Return [X, Y] of the center of cell containing provided text 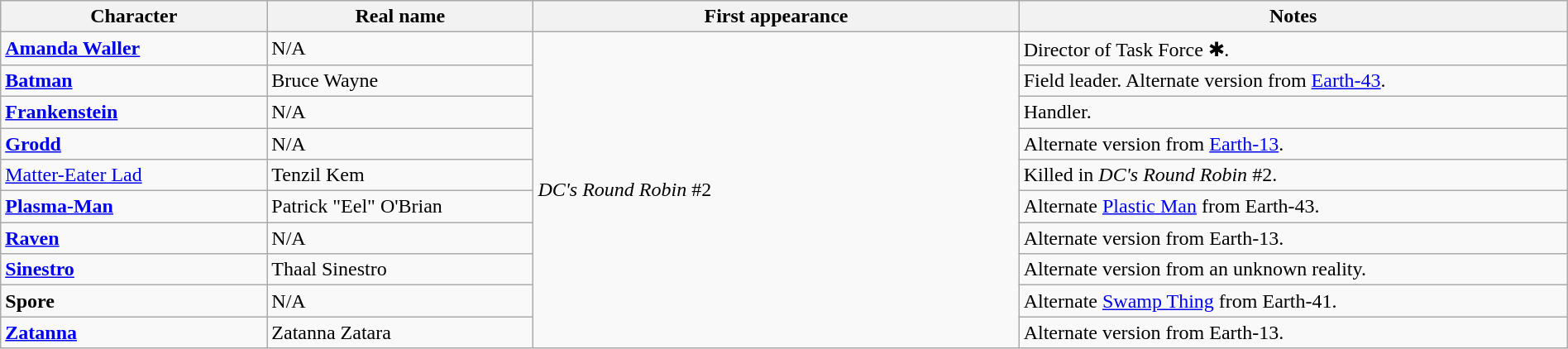
Plasma-Man [134, 207]
First appearance [776, 17]
DC's Round Robin #2 [776, 190]
Notes [1293, 17]
Alternate version from an unknown reality. [1293, 270]
Patrick "Eel" O'Brian [400, 207]
Bruce Wayne [400, 80]
Sinestro [134, 270]
Tenzil Kem [400, 175]
Batman [134, 80]
Frankenstein [134, 112]
Amanda Waller [134, 49]
Killed in DC's Round Robin #2. [1293, 175]
Zatanna Zatara [400, 332]
Zatanna [134, 332]
Raven [134, 238]
Handler. [1293, 112]
Thaal Sinestro [400, 270]
Matter-Eater Lad [134, 175]
Grodd [134, 143]
Alternate Swamp Thing from Earth-41. [1293, 301]
Character [134, 17]
Alternate Plastic Man from Earth-43. [1293, 207]
Spore [134, 301]
Field leader. Alternate version from Earth-43. [1293, 80]
Director of Task Force ✱. [1293, 49]
Real name [400, 17]
